Find where the given text appears and provide that cell's center as (x, y) coordinate. 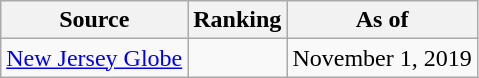
New Jersey Globe (94, 58)
November 1, 2019 (382, 58)
Source (94, 20)
As of (382, 20)
Ranking (238, 20)
